Return the [X, Y] coordinate for the center point of the cell that contains the specified text.  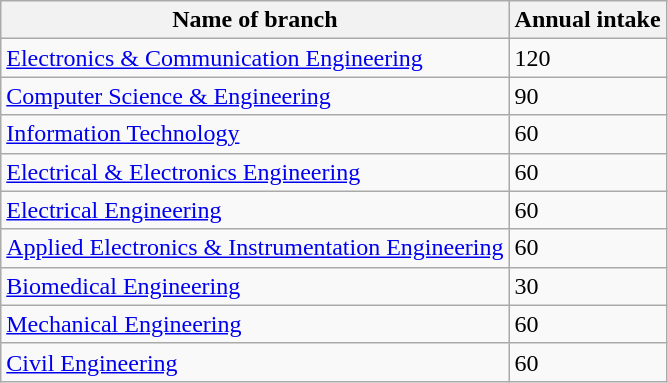
Applied Electronics & Instrumentation Engineering [255, 248]
Electrical & Electronics Engineering [255, 172]
Electronics & Communication Engineering [255, 58]
30 [588, 286]
Biomedical Engineering [255, 286]
120 [588, 58]
Computer Science & Engineering [255, 96]
Civil Engineering [255, 362]
Electrical Engineering [255, 210]
Mechanical Engineering [255, 324]
90 [588, 96]
Name of branch [255, 20]
Annual intake [588, 20]
Information Technology [255, 134]
